Search for the cell housing the specified text and yield its [X, Y] center coordinate. 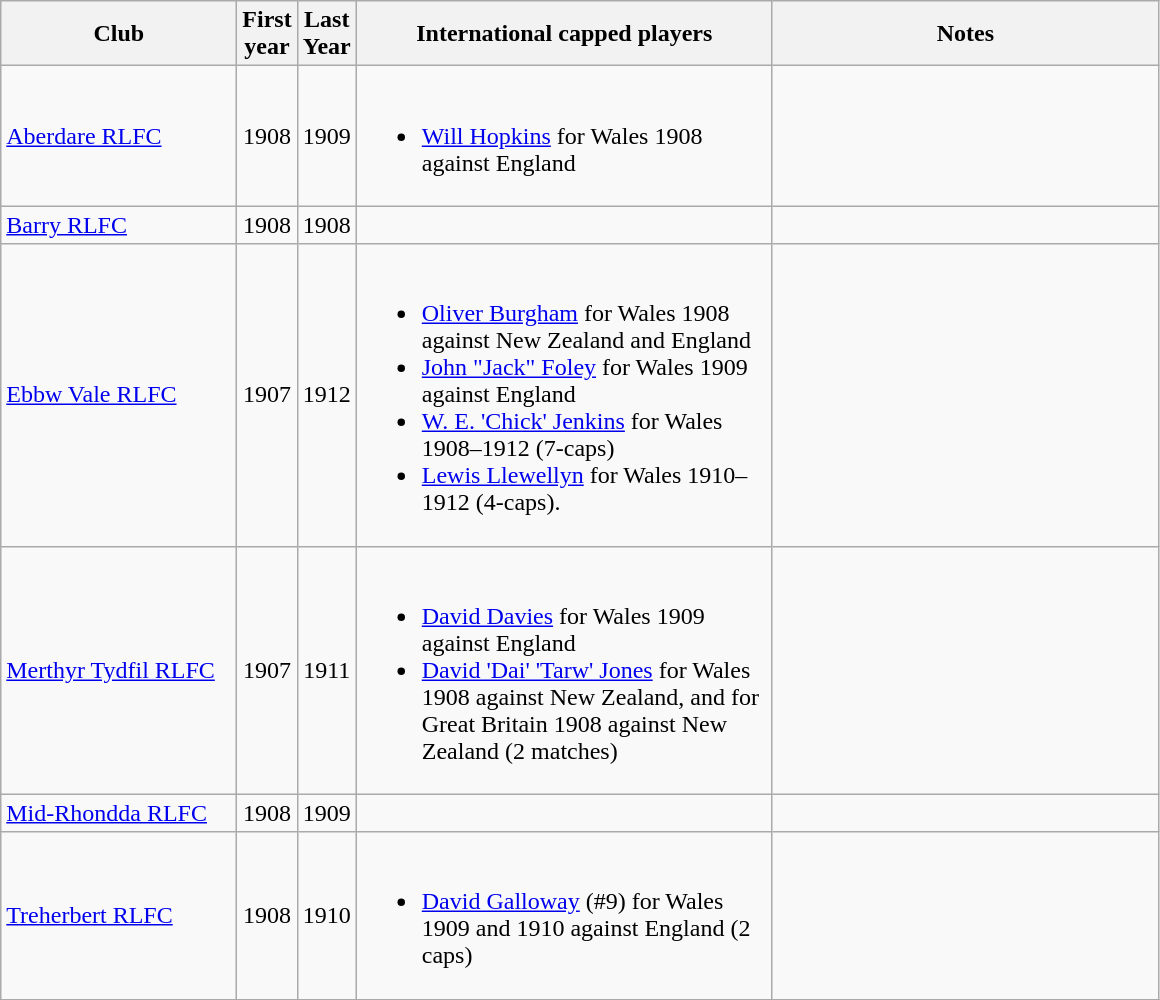
Merthyr Tydfil RLFC [119, 670]
1911 [326, 670]
David Galloway (#9) for Wales 1909 and 1910 against England (2 caps) [564, 916]
Mid-Rhondda RLFC [119, 813]
Notes [965, 34]
Aberdare RLFC [119, 136]
Last Year [326, 34]
1912 [326, 395]
1910 [326, 916]
Treherbert RLFC [119, 916]
First year [267, 34]
Club [119, 34]
Barry RLFC [119, 225]
Will Hopkins for Wales 1908 against England [564, 136]
International capped players [564, 34]
Ebbw Vale RLFC [119, 395]
